Pinpoint the cell where the given text exists, returning its (x, y) midpoint coordinate. 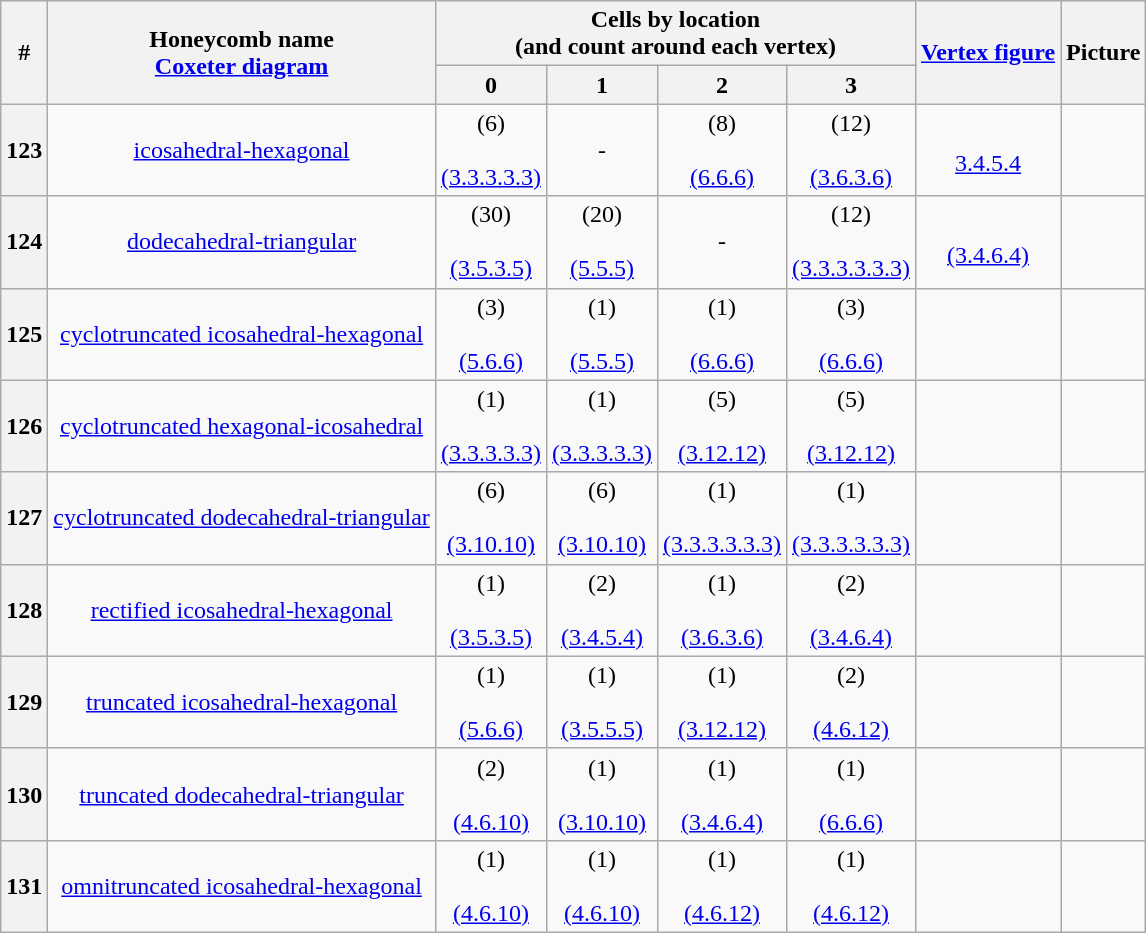
icosahedral-hexagonal (242, 150)
129 (24, 702)
dodecahedral-triangular (242, 242)
omnitruncated icosahedral-hexagonal (242, 886)
(2)(4.6.10) (490, 794)
123 (24, 150)
cyclotruncated icosahedral-hexagonal (242, 334)
Cells by location(and count around each vertex) (675, 34)
130 (24, 794)
(1)(5.5.5) (602, 334)
127 (24, 518)
(1)(3.5.3.5) (490, 610)
(2)(4.6.12) (850, 702)
rectified icosahedral-hexagonal (242, 610)
(12)(3.3.3.3.3.3) (850, 242)
128 (24, 610)
(1)(3.12.12) (722, 702)
(1)(3.6.3.6) (722, 610)
(20)(5.5.5) (602, 242)
1 (602, 85)
(12)(3.6.3.6) (850, 150)
(6)(3.3.3.3.3) (490, 150)
(30)(3.5.3.5) (490, 242)
(1)(5.6.6) (490, 702)
truncated icosahedral-hexagonal (242, 702)
(2)(3.4.6.4) (850, 610)
124 (24, 242)
131 (24, 886)
(3)(6.6.6) (850, 334)
125 (24, 334)
(1)(3.5.5.5) (602, 702)
Honeycomb nameCoxeter diagram (242, 52)
# (24, 52)
Vertex figure (988, 52)
cyclotruncated dodecahedral-triangular (242, 518)
cyclotruncated hexagonal-icosahedral (242, 426)
(1)(3.10.10) (602, 794)
3 (850, 85)
3.4.5.4 (988, 150)
0 (490, 85)
Picture (1104, 52)
126 (24, 426)
(1)(3.4.6.4) (722, 794)
(2)(3.4.5.4) (602, 610)
2 (722, 85)
(3.4.6.4) (988, 242)
truncated dodecahedral-triangular (242, 794)
(8)(6.6.6) (722, 150)
(3)(5.6.6) (490, 334)
